Search for the cell housing the specified text and yield its (X, Y) center coordinate. 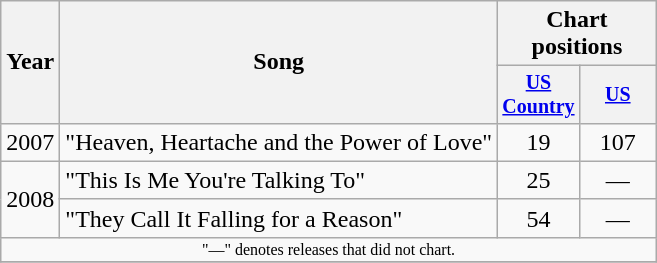
"Heaven, Heartache and the Power of Love" (279, 142)
2007 (30, 142)
"This Is Me You're Talking To" (279, 180)
"They Call It Falling for a Reason" (279, 218)
US Country (539, 94)
19 (539, 142)
Chart positions (578, 34)
US (618, 94)
Song (279, 62)
Year (30, 62)
107 (618, 142)
54 (539, 218)
2008 (30, 199)
25 (539, 180)
"—" denotes releases that did not chart. (329, 249)
